Return (x, y) of the center of cell containing provided text 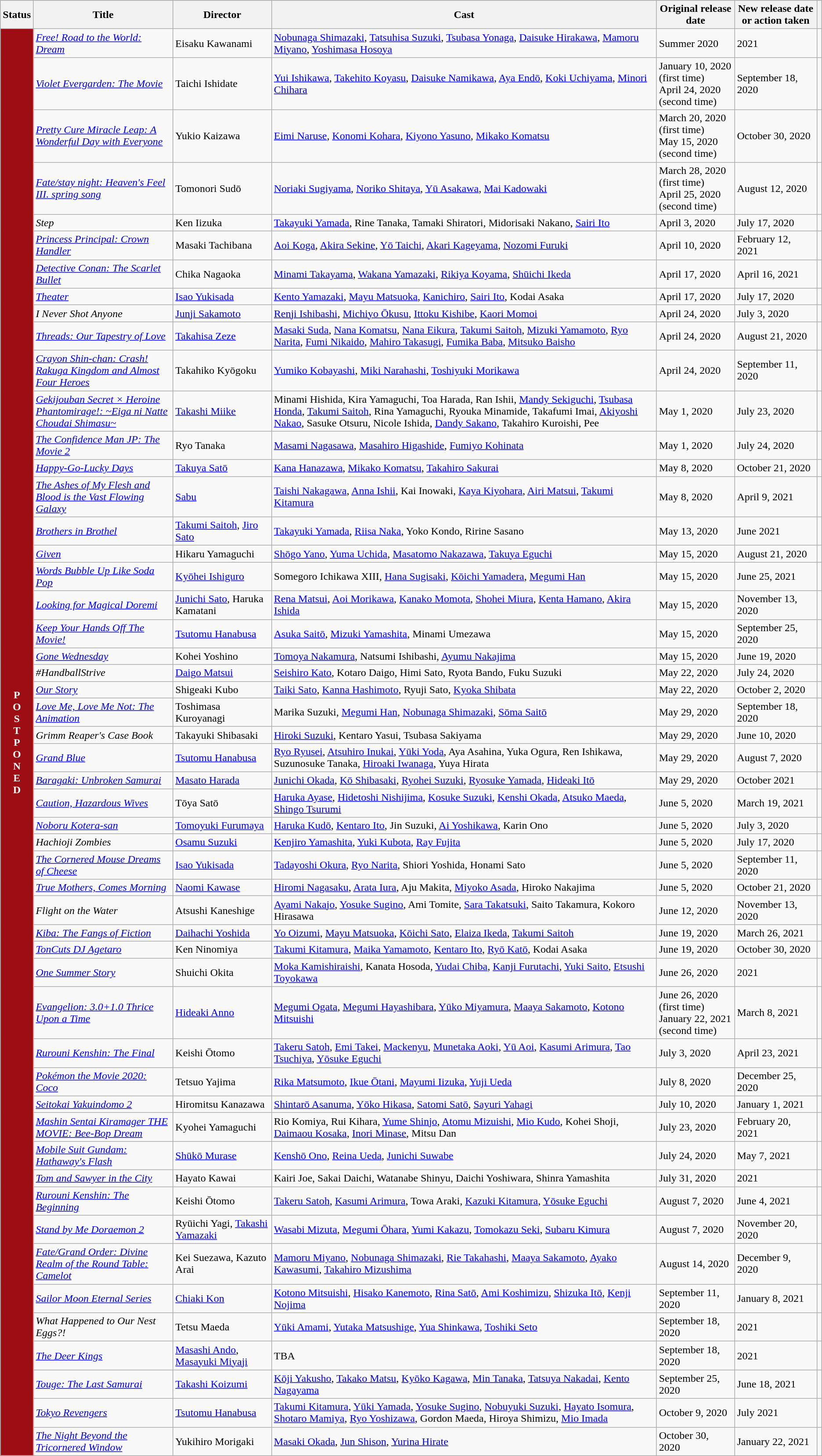
Given (103, 554)
June 10, 2020 (775, 735)
I Never Shot Anyone (103, 313)
January 22, 2021 (775, 1442)
Looking for Magical Doremi (103, 605)
Happy-Go-Lucky Days (103, 468)
Kōji Yakusho, Takako Matsu, Kyōko Kagawa, Min Tanaka, Tatsuya Nakadai, Kento Nagayama (464, 1384)
June 18, 2021 (775, 1384)
Shintarō Asanuma, Yōko Hikasa, Satomi Satō, Sayuri Yahagi (464, 1104)
January 8, 2021 (775, 1298)
Stand by Me Doraemon 2 (103, 1230)
Kairi Joe, Sakai Daichi, Watanabe Shinyu, Daichi Yoshiwara, Shinra Yamashita (464, 1178)
Renji Ishibashi, Michiyo Ōkusu, Ittoku Kishibe, Kaori Momoi (464, 313)
Flight on the Water (103, 910)
February 20, 2021 (775, 1127)
Nobunaga Shimazaki, Tatsuhisa Suzuki, Tsubasa Yonaga, Daisuke Hirakawa, Mamoru Miyano, Yoshimasa Hosoya (464, 43)
Kenjiro Yamashita, Yuki Kubota, Ray Fujita (464, 842)
Evangelion: 3.0+1.0 Thrice Upon a Time (103, 1013)
Tom and Sawyer in the City (103, 1178)
April 3, 2020 (696, 223)
Shūkō Murase (222, 1155)
The Ashes of My Flesh and Blood is the Vast Flowing Galaxy (103, 497)
Junji Sakamoto (222, 313)
Taishi Nakagawa, Anna Ishii, Kai Inowaki, Kaya Kiyohara, Airi Matsui, Takumi Kitamura (464, 497)
Free! Road to the World: Dream (103, 43)
May 7, 2021 (775, 1155)
Seishiro Kato, Kotaro Daigo, Himi Sato, Ryota Bando, Fuku Suzuki (464, 673)
Tetsu Maeda (222, 1327)
Toshimasa Kuroyanagi (222, 712)
Hiromi Nagasaku, Arata Iura, Aju Makita, Miyoko Asada, Hiroko Nakajima (464, 888)
Moka Kamishiraishi, Kanata Hosoda, Yudai Chiba, Kanji Furutachi, Yuki Saito, Etsushi Toyokawa (464, 972)
Takashi Miike (222, 411)
POSTPONED (17, 742)
Aoi Koga, Akira Sekine, Yō Taichi, Akari Kageyama, Nozomi Furuki (464, 245)
Threads: Our Tapestry of Love (103, 336)
Words Bubble Up Like Soda Pop (103, 576)
Ayami Nakajo, Yosuke Sugino, Ami Tomite, Sara Takatsuki, Saito Takamura, Kokoro Hirasawa (464, 910)
Yui Ishikawa, Takehito Koyasu, Daisuke Namikawa, Aya Endō, Koki Uchiyama, Minori Chihara (464, 83)
Kiba: The Fangs of Fiction (103, 933)
Takumi Kitamura, Maika Yamamoto, Kentaro Ito, Ryō Katō, Kodai Asaka (464, 950)
Takeru Satoh, Kasumi Arimura, Towa Araki, Kazuki Kitamura, Yōsuke Eguchi (464, 1201)
Shuichi Okita (222, 972)
July 10, 2020 (696, 1104)
December 25, 2020 (775, 1081)
November 20, 2020 (775, 1230)
October 2021 (775, 780)
Title (103, 15)
Baragaki: Unbroken Samurai (103, 780)
Ryūichi Yagi, Takashi Yamazaki (222, 1230)
March 26, 2021 (775, 933)
April 9, 2021 (775, 497)
Sailor Moon Eternal Series (103, 1298)
Kei Suezawa, Kazuto Arai (222, 1264)
Takashi Koizumi (222, 1384)
Ken Ninomiya (222, 950)
Tadayoshi Okura, Ryo Narita, Shiori Yoshida, Honami Sato (464, 865)
TBA (464, 1355)
Daigo Matsui (222, 673)
June 4, 2021 (775, 1201)
Violet Evergarden: The Movie (103, 83)
Rena Matsui, Aoi Morikawa, Kanako Momota, Shohei Miura, Kenta Hamano, Akira Ishida (464, 605)
Kana Hanazawa, Mikako Komatsu, Takahiro Sakurai (464, 468)
July 8, 2020 (696, 1081)
Minami Takayama, Wakana Yamazaki, Rikiya Koyama, Shūichi Ikeda (464, 274)
Status (17, 15)
Somegoro Ichikawa XIII, Hana Sugisaki, Kōichi Yamadera, Megumi Han (464, 576)
Detective Conan: The Scarlet Bullet (103, 274)
Hiromitsu Kanazawa (222, 1104)
Rurouni Kenshin: The Beginning (103, 1201)
Yo Oizumi, Mayu Matsuoka, Kōichi Sato, Elaiza Ikeda, Takumi Saitoh (464, 933)
Junichi Okada, Kō Shibasaki, Ryohei Suzuki, Ryosuke Yamada, Hideaki Itō (464, 780)
The Deer Kings (103, 1355)
Takeru Satoh, Emi Takei, Mackenyu, Munetaka Aoki, Yū Aoi, Kasumi Arimura, Tao Tsuchiya, Yōsuke Eguchi (464, 1053)
Yukio Kaizawa (222, 136)
Gekijouban Secret × Heroine Phantomirage!: ~Eiga ni Natte Choudai Shimasu~ (103, 411)
Mashin Sentai Kiramager THE MOVIE: Bee-Bop Dream (103, 1127)
Cast (464, 15)
Haruka Kudō, Kentaro Ito, Jin Suzuki, Ai Yoshikawa, Karin Ono (464, 826)
Love Me, Love Me Not: The Animation (103, 712)
Our Story (103, 690)
What Happened to Our Nest Eggs?! (103, 1327)
Director (222, 15)
Pokémon the Movie 2020: Coco (103, 1081)
January 1, 2021 (775, 1104)
Takahisa Zeze (222, 336)
Pretty Cure Miracle Leap: A Wonderful Day with Everyone (103, 136)
#HandballStrive (103, 673)
True Mothers, Comes Morning (103, 888)
Keep Your Hands Off The Movie! (103, 633)
New release date or action taken (775, 15)
October 9, 2020 (696, 1413)
Taiki Sato, Kanna Hashimoto, Ryuji Sato, Kyoka Shibata (464, 690)
April 16, 2021 (775, 274)
Shigeaki Kubo (222, 690)
Tōya Satō (222, 803)
Takumi Saitoh, Jiro Sato (222, 531)
Ryo Tanaka (222, 445)
Rika Matsumoto, Ikue Ōtani, Mayumi Iizuka, Yuji Ueda (464, 1081)
June 12, 2020 (696, 910)
Original release date (696, 15)
Kyōhei Ishiguro (222, 576)
Tomoyuki Furumaya (222, 826)
Brothers in Brothel (103, 531)
Seitokai Yakuindomo 2 (103, 1104)
April 10, 2020 (696, 245)
The Night Beyond the Tricornered Window (103, 1442)
Sabu (222, 497)
Grimm Reaper's Case Book (103, 735)
Yūki Amami, Yutaka Matsushige, Yua Shinkawa, Toshiki Seto (464, 1327)
March 19, 2021 (775, 803)
July 2021 (775, 1413)
February 12, 2021 (775, 245)
Noboru Kotera-san (103, 826)
Yukihiro Morigaki (222, 1442)
Atsushi Kaneshige (222, 910)
Chika Nagaoka (222, 274)
Masami Nagasawa, Masahiro Higashide, Fumiyo Kohinata (464, 445)
Masaki Suda, Nana Komatsu, Nana Eikura, Takumi Saitoh, Mizuki Yamamoto, Ryo Narita, Fumi Nikaido, Mahiro Takasugi, Fumika Baba, Mitsuko Baisho (464, 336)
Ryo Ryusei, Atsuhiro Inukai, Yūki Yoda, Aya Asahina, Yuka Ogura, Ren Ishikawa, Suzunosuke Tanaka, Hiroaki Iwanaga, Yuya Hirata (464, 757)
Step (103, 223)
Masato Harada (222, 780)
Eisaku Kawanami (222, 43)
Masaki Okada, Jun Shison, Yurina Hirate (464, 1442)
Crayon Shin-chan: Crash! Rakuga Kingdom and Almost Four Heroes (103, 370)
Caution, Hazardous Wives (103, 803)
Mobile Suit Gundam: Hathaway's Flash (103, 1155)
October 2, 2020 (775, 690)
December 9, 2020 (775, 1264)
Hideaki Anno (222, 1013)
Wasabi Mizuta, Megumi Ōhara, Yumi Kakazu, Tomokazu Seki, Subaru Kimura (464, 1230)
June 26, 2020 (first time) January 22, 2021 (second time) (696, 1013)
Takayuki Yamada, Rine Tanaka, Tamaki Shiratori, Midorisaki Nakano, Sairi Ito (464, 223)
Princess Principal: Crown Handler (103, 245)
August 12, 2020 (775, 188)
Fate/stay night: Heaven's Feel III. spring song (103, 188)
Taichi Ishidate (222, 83)
Takuya Satō (222, 468)
The Cornered Mouse Dreams of Cheese (103, 865)
Hiroki Suzuki, Kentaro Yasui, Tsubasa Sakiyama (464, 735)
Marika Suzuki, Megumi Han, Nobunaga Shimazaki, Sōma Saitō (464, 712)
Grand Blue (103, 757)
Kenshō Ono, Reina Ueda, Junichi Suwabe (464, 1155)
One Summer Story (103, 972)
August 14, 2020 (696, 1264)
March 8, 2021 (775, 1013)
Osamu Suzuki (222, 842)
Hikaru Yamaguchi (222, 554)
Asuka Saitō, Mizuki Yamashita, Minami Umezawa (464, 633)
March 28, 2020 (first time) April 25, 2020 (second time) (696, 188)
Kohei Yoshino (222, 656)
January 10, 2020 (first time) April 24, 2020 (second time) (696, 83)
Masaki Tachibana (222, 245)
Megumi Ogata, Megumi Hayashibara, Yūko Miyamura, Maaya Sakamoto, Kotono Mitsuishi (464, 1013)
April 23, 2021 (775, 1053)
TonCuts DJ Agetaro (103, 950)
March 20, 2020 (first time) May 15, 2020 (second time) (696, 136)
Gone Wednesday (103, 656)
The Confidence Man JP: The Movie 2 (103, 445)
Takumi Kitamura, Yūki Yamada, Yosuke Sugino, Nobuyuki Suzuki, Hayato Isomura, Shotaro Mamiya, Ryo Yoshizawa, Gordon Maeda, Hiroya Shimizu, Mio Imada (464, 1413)
Yumiko Kobayashi, Miki Narahashi, Toshiyuki Morikawa (464, 370)
Daihachi Yoshida (222, 933)
Ken Iizuka (222, 223)
June 26, 2020 (696, 972)
Touge: The Last Samurai (103, 1384)
Summer 2020 (696, 43)
Tokyo Revengers (103, 1413)
Rio Komiya, Rui Kihara, Yume Shinjo, Atomu Mizuishi, Mio Kudo, Kohei Shoji, Daimaou Kosaka, Inori Minase, Mitsu Dan (464, 1127)
Tomonori Sudō (222, 188)
July 31, 2020 (696, 1178)
Hayato Kawai (222, 1178)
Takahiko Kyōgoku (222, 370)
Takayuki Shibasaki (222, 735)
Takayuki Yamada, Riisa Naka, Yoko Kondo, Ririne Sasano (464, 531)
Naomi Kawase (222, 888)
Shōgo Yano, Yuma Uchida, Masatomo Nakazawa, Takuya Eguchi (464, 554)
Rurouni Kenshin: The Final (103, 1053)
Theater (103, 296)
Junichi Sato, Haruka Kamatani (222, 605)
June 25, 2021 (775, 576)
Kento Yamazaki, Mayu Matsuoka, Kanichiro, Sairi Ito, Kodai Asaka (464, 296)
Tomoya Nakamura, Natsumi Ishibashi, Ayumu Nakajima (464, 656)
Masashi Ando, Masayuki Miyaji (222, 1355)
Tetsuo Yajima (222, 1081)
Noriaki Sugiyama, Noriko Shitaya, Yū Asakawa, Mai Kadowaki (464, 188)
Kyohei Yamaguchi (222, 1127)
June 2021 (775, 531)
Haruka Ayase, Hidetoshi Nishijima, Kosuke Suzuki, Kenshi Okada, Atsuko Maeda, Shingo Tsurumi (464, 803)
Eimi Naruse, Konomi Kohara, Kiyono Yasuno, Mikako Komatsu (464, 136)
Kotono Mitsuishi, Hisako Kanemoto, Rina Satō, Ami Koshimizu, Shizuka Itō, Kenji Nojima (464, 1298)
Chiaki Kon (222, 1298)
Hachioji Zombies (103, 842)
Fate/Grand Order: Divine Realm of the Round Table: Camelot (103, 1264)
May 13, 2020 (696, 531)
Mamoru Miyano, Nobunaga Shimazaki, Rie Takahashi, Maaya Sakamoto, Ayako Kawasumi, Takahiro Mizushima (464, 1264)
